Return [x, y] of the center of cell containing provided text 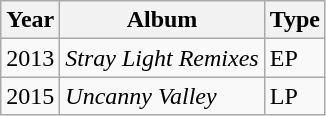
Uncanny Valley [162, 96]
Album [162, 20]
Year [30, 20]
LP [294, 96]
Stray Light Remixes [162, 58]
2015 [30, 96]
Type [294, 20]
2013 [30, 58]
EP [294, 58]
